Return the [x, y] coordinate for the center point of the cell that contains the specified text.  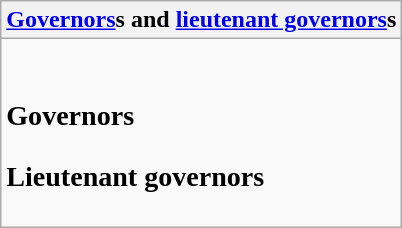
GovernorsLieutenant governors [202, 133]
Governorss and lieutenant governorss [202, 20]
